Locate the cell with the specified text and output its [X, Y] center coordinate. 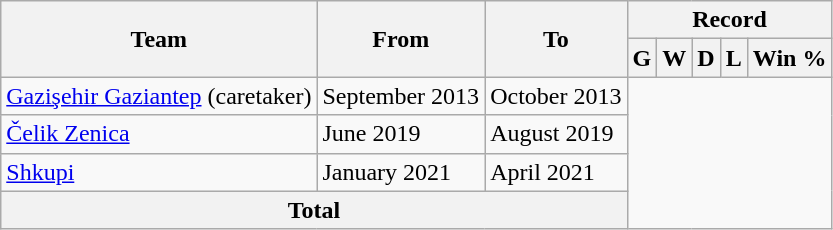
To [556, 39]
June 2019 [401, 134]
Team [159, 39]
Record [730, 20]
G [642, 58]
August 2019 [556, 134]
Gazişehir Gaziantep (caretaker) [159, 96]
Win % [790, 58]
January 2021 [401, 172]
Čelik Zenica [159, 134]
September 2013 [401, 96]
Total [314, 210]
D [706, 58]
L [734, 58]
Shkupi [159, 172]
W [674, 58]
October 2013 [556, 96]
April 2021 [556, 172]
From [401, 39]
